Detect which cell encompasses the target text, then output its (X, Y) center coordinate. 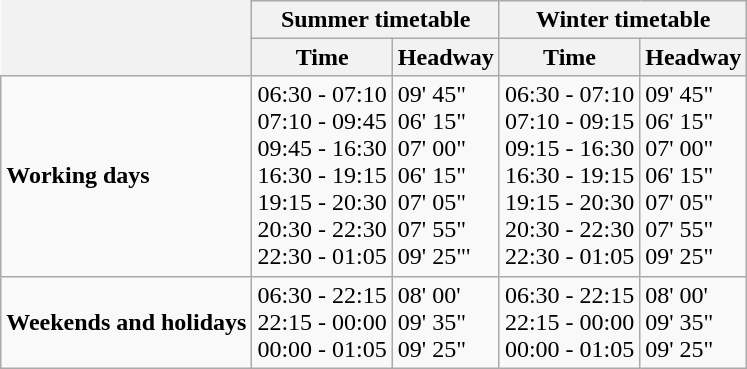
09' 45"06' 15"07' 00"06' 15"07' 05"07' 55"09' 25" (694, 176)
Working days (126, 176)
06:30 - 07:1007:10 - 09:4509:45 - 16:3016:30 - 19:1519:15 - 20:3020:30 - 22:3022:30 - 01:05 (322, 176)
Weekends and holidays (126, 322)
09' 45"06' 15"07' 00"06' 15"07' 05"07' 55"09' 25"' (446, 176)
06:30 - 07:1007:10 - 09:1509:15 - 16:3016:30 - 19:1519:15 - 20:3020:30 - 22:3022:30 - 01:05 (569, 176)
Winter timetable (622, 19)
Summer timetable (376, 19)
